Determine the [X, Y] coordinate at the center of the cell enclosing the given text.  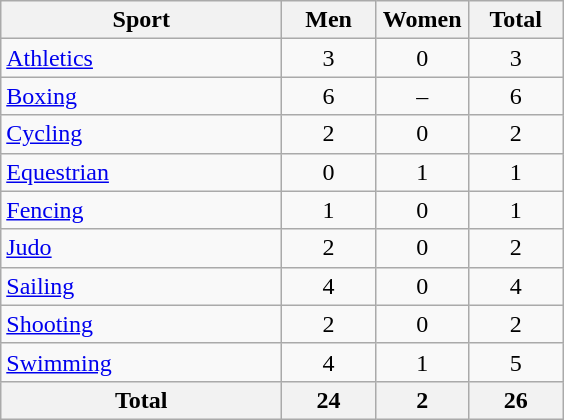
Sport [142, 20]
24 [329, 400]
Swimming [142, 362]
Women [422, 20]
Sailing [142, 286]
Boxing [142, 96]
Shooting [142, 324]
Fencing [142, 210]
5 [516, 362]
Athletics [142, 58]
26 [516, 400]
Men [329, 20]
Judo [142, 248]
– [422, 96]
Cycling [142, 134]
Equestrian [142, 172]
